Capture the cell that displays the provided text and extract its [X, Y] central coordinate. 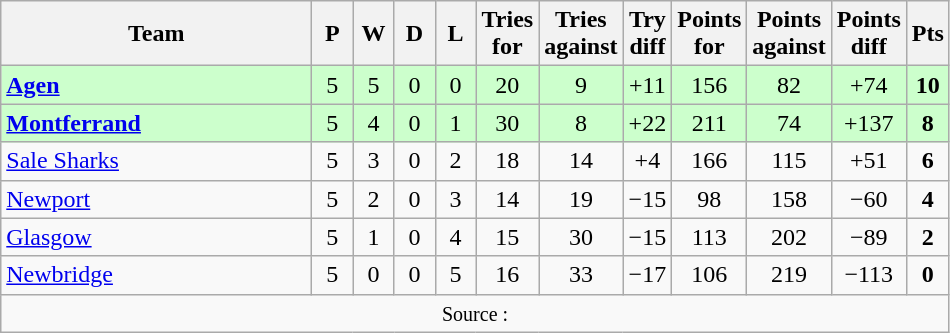
+74 [868, 85]
Pts [928, 34]
−89 [868, 237]
219 [789, 275]
6 [928, 161]
106 [710, 275]
Agen [156, 85]
+4 [648, 161]
Newbridge [156, 275]
74 [789, 123]
Source : [476, 313]
15 [508, 237]
+11 [648, 85]
P [332, 34]
18 [508, 161]
W [374, 34]
158 [789, 199]
16 [508, 275]
19 [581, 199]
−60 [868, 199]
115 [789, 161]
Tries against [581, 34]
Montferrand [156, 123]
Glasgow [156, 237]
−113 [868, 275]
+51 [868, 161]
211 [710, 123]
Points diff [868, 34]
113 [710, 237]
Sale Sharks [156, 161]
Try diff [648, 34]
20 [508, 85]
166 [710, 161]
9 [581, 85]
Team [156, 34]
D [414, 34]
Tries for [508, 34]
L [456, 34]
156 [710, 85]
33 [581, 275]
Newport [156, 199]
98 [710, 199]
+137 [868, 123]
+22 [648, 123]
Points for [710, 34]
202 [789, 237]
10 [928, 85]
Points against [789, 34]
82 [789, 85]
−17 [648, 275]
